Return the (x, y) coordinate for the center point of the cell that contains the specified text.  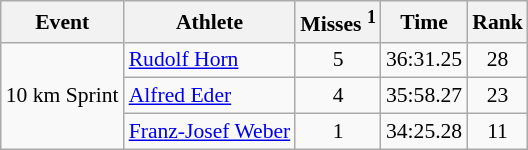
5 (338, 60)
35:58.27 (424, 96)
Time (424, 22)
Alfred Eder (210, 96)
1 (338, 132)
11 (498, 132)
10 km Sprint (62, 96)
Misses 1 (338, 22)
Franz-Josef Weber (210, 132)
23 (498, 96)
28 (498, 60)
Event (62, 22)
Athlete (210, 22)
36:31.25 (424, 60)
4 (338, 96)
34:25.28 (424, 132)
Rank (498, 22)
Rudolf Horn (210, 60)
